Determine the [x, y] coordinate at the center of the cell enclosing the given text.  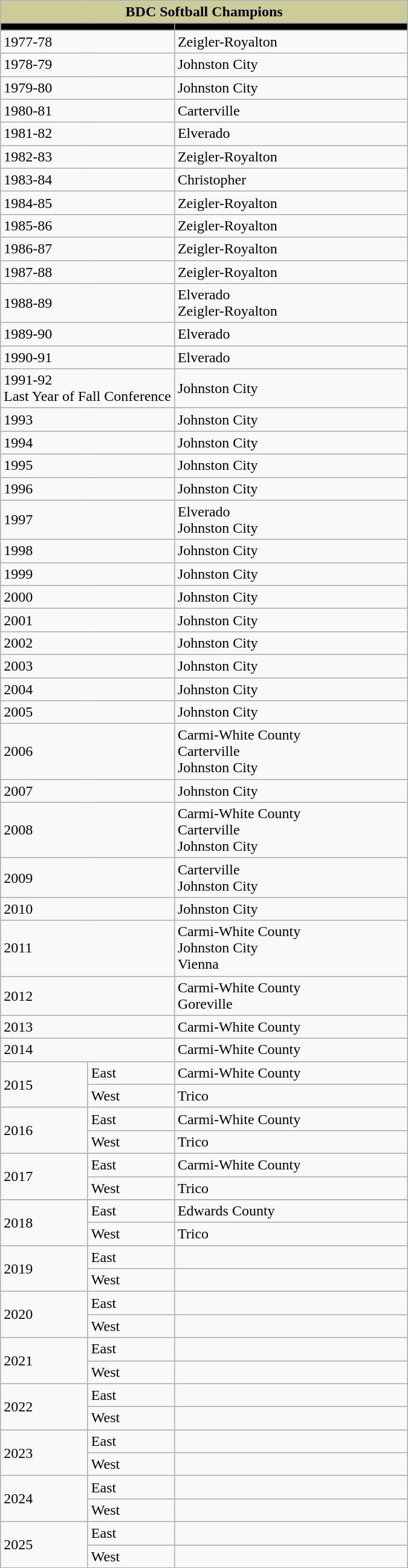
1980-81 [88, 111]
Carterville Johnston City [291, 878]
2007 [88, 791]
Elverado Johnston City [291, 520]
2019 [45, 1269]
2003 [88, 666]
1985-86 [88, 226]
1996 [88, 489]
Edwards County [291, 1211]
2008 [88, 830]
1994 [88, 443]
2002 [88, 643]
2005 [88, 712]
2001 [88, 620]
BDC Softball Champions [204, 12]
1982-83 [88, 157]
1978-79 [88, 65]
2011 [88, 948]
Christopher [291, 180]
2010 [88, 909]
2017 [45, 1176]
1998 [88, 551]
2022 [45, 1407]
2013 [88, 1027]
2021 [45, 1361]
1989-90 [88, 334]
2012 [88, 995]
2014 [88, 1050]
Carmi-White County Goreville [291, 995]
2018 [45, 1223]
1991-92 Last Year of Fall Conference [88, 388]
Elverado Zeigler-Royalton [291, 304]
2004 [88, 689]
2009 [88, 878]
2023 [45, 1453]
2024 [45, 1498]
Carmi-White County Johnston City Vienna [291, 948]
1997 [88, 520]
1988-89 [88, 304]
1983-84 [88, 180]
2006 [88, 752]
2000 [88, 597]
2015 [45, 1084]
1987-88 [88, 272]
2016 [45, 1130]
1979-80 [88, 88]
1984-85 [88, 203]
1981-82 [88, 134]
Carterville [291, 111]
1977-78 [88, 42]
1999 [88, 574]
1995 [88, 466]
1986-87 [88, 249]
1990-91 [88, 357]
2025 [45, 1544]
1993 [88, 420]
2020 [45, 1315]
